Identify which cell holds the provided text, then report its (X, Y) central coordinate. 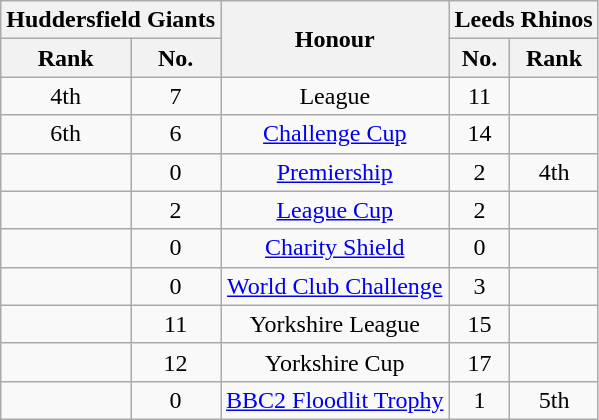
6 (176, 134)
1 (480, 400)
BBC2 Floodlit Trophy (335, 400)
15 (480, 324)
Premiership (335, 172)
League (335, 96)
12 (176, 362)
Charity Shield (335, 248)
6th (66, 134)
World Club Challenge (335, 286)
Leeds Rhinos (524, 20)
5th (554, 400)
3 (480, 286)
17 (480, 362)
Honour (335, 39)
Yorkshire League (335, 324)
Huddersfield Giants (111, 20)
Yorkshire Cup (335, 362)
Challenge Cup (335, 134)
7 (176, 96)
League Cup (335, 210)
14 (480, 134)
